Determine the [x, y] coordinate at the center of the cell enclosing the given text.  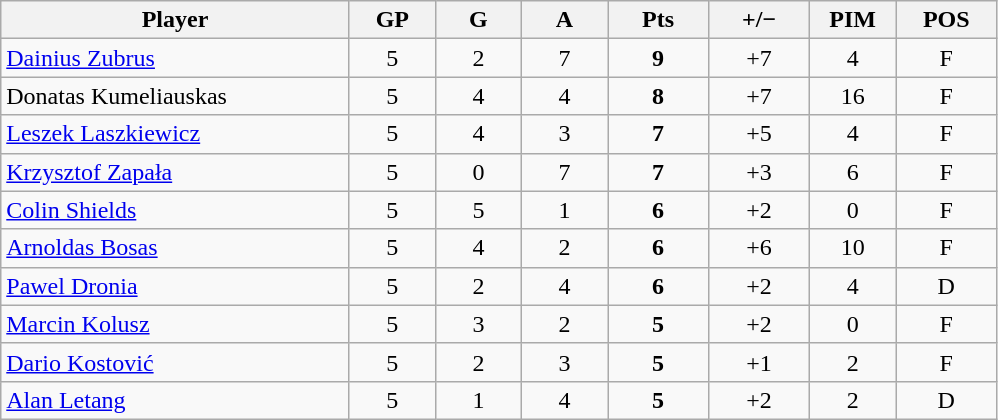
Dario Kostović [176, 362]
+1 [760, 362]
Colin Shields [176, 210]
Krzysztof Zapała [176, 172]
+5 [760, 134]
+6 [760, 248]
+/− [760, 20]
+3 [760, 172]
Pts [658, 20]
A [564, 20]
Player [176, 20]
10 [853, 248]
Marcin Kolusz [176, 324]
8 [658, 96]
Arnoldas Bosas [176, 248]
16 [853, 96]
GP [392, 20]
Alan Letang [176, 400]
Leszek Laszkiewicz [176, 134]
Dainius Zubrus [176, 58]
Pawel Dronia [176, 286]
G [478, 20]
PIM [853, 20]
9 [658, 58]
Donatas Kumeliauskas [176, 96]
POS [946, 20]
